Pinpoint the cell where the given text exists, returning its [X, Y] midpoint coordinate. 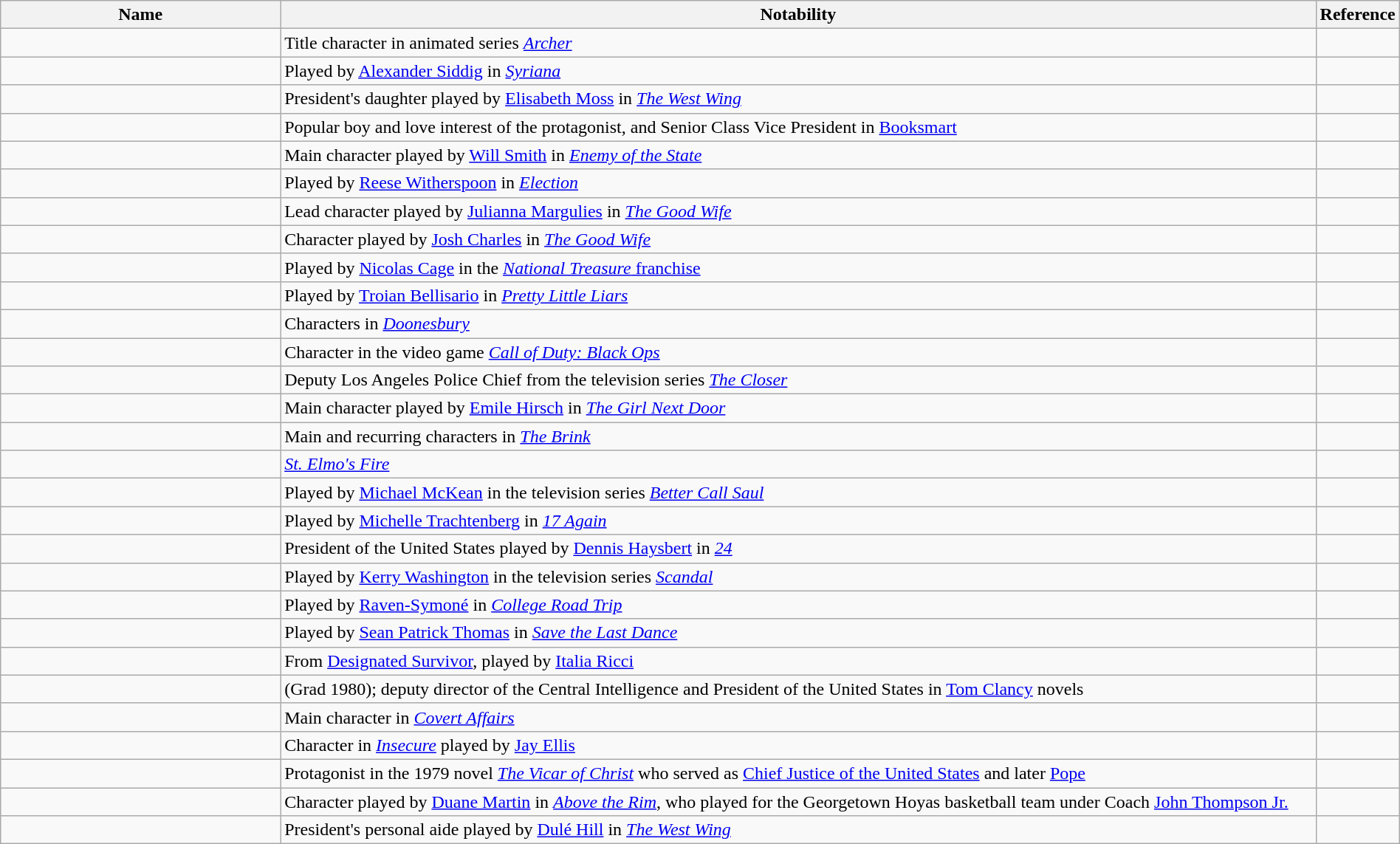
(Grad 1980); deputy director of the Central Intelligence and President of the United States in Tom Clancy novels [798, 689]
Popular boy and love interest of the protagonist, and Senior Class Vice President in Booksmart [798, 127]
Main character played by Will Smith in Enemy of the State [798, 155]
President of the United States played by Dennis Haysbert in 24 [798, 549]
Played by Alexander Siddig in Syriana [798, 71]
Main character in Covert Affairs [798, 717]
Played by Michael McKean in the television series Better Call Saul [798, 493]
President's personal aide played by Dulé Hill in The West Wing [798, 830]
Character in the video game Call of Duty: Black Ops [798, 352]
Name [140, 15]
Played by Raven-Symoné in College Road Trip [798, 605]
Main and recurring characters in The Brink [798, 436]
Played by Michelle Trachtenberg in 17 Again [798, 521]
Characters in Doonesbury [798, 323]
Notability [798, 15]
Character in Insecure played by Jay Ellis [798, 745]
Character played by Duane Martin in Above the Rim, who played for the Georgetown Hoyas basketball team under Coach John Thompson Jr. [798, 801]
St. Elmo's Fire [798, 464]
Main character played by Emile Hirsch in The Girl Next Door [798, 408]
Played by Nicolas Cage in the National Treasure franchise [798, 267]
Played by Kerry Washington in the television series Scandal [798, 577]
Reference [1357, 15]
Character played by Josh Charles in The Good Wife [798, 239]
Played by Troian Bellisario in Pretty Little Liars [798, 295]
Deputy Los Angeles Police Chief from the television series The Closer [798, 380]
From Designated Survivor, played by Italia Ricci [798, 661]
Title character in animated series Archer [798, 43]
Played by Sean Patrick Thomas in Save the Last Dance [798, 633]
President's daughter played by Elisabeth Moss in The West Wing [798, 99]
Protagonist in the 1979 novel The Vicar of Christ who served as Chief Justice of the United States and later Pope [798, 773]
Played by Reese Witherspoon in Election [798, 183]
Lead character played by Julianna Margulies in The Good Wife [798, 211]
